Provide the [X, Y] coordinate of the cell's center where the given text is located.  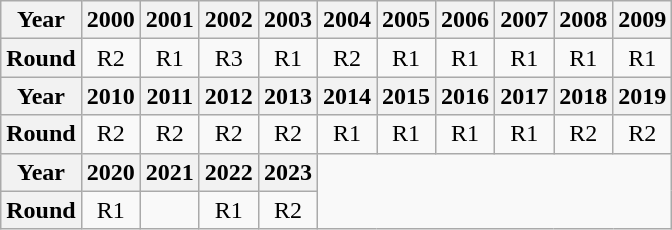
2017 [524, 96]
2005 [406, 20]
2015 [406, 96]
2012 [228, 96]
2019 [642, 96]
2002 [228, 20]
2008 [584, 20]
2018 [584, 96]
2000 [110, 20]
R3 [228, 58]
2009 [642, 20]
2007 [524, 20]
2003 [288, 20]
2006 [466, 20]
2020 [110, 172]
2016 [466, 96]
2021 [170, 172]
2013 [288, 96]
2004 [346, 20]
2023 [288, 172]
2022 [228, 172]
2014 [346, 96]
2001 [170, 20]
2011 [170, 96]
2010 [110, 96]
